Provide the (x, y) coordinate of the cell's center where the given text is located.  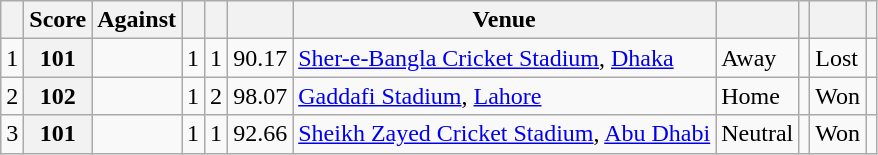
Away (758, 58)
Venue (504, 20)
92.66 (260, 134)
Sher-e-Bangla Cricket Stadium, Dhaka (504, 58)
Home (758, 96)
Gaddafi Stadium, Lahore (504, 96)
98.07 (260, 96)
Neutral (758, 134)
Lost (838, 58)
Score (58, 20)
3 (12, 134)
90.17 (260, 58)
Sheikh Zayed Cricket Stadium, Abu Dhabi (504, 134)
102 (58, 96)
Against (137, 20)
